Output the (x, y) coordinate of the center of the cell containing the given text.  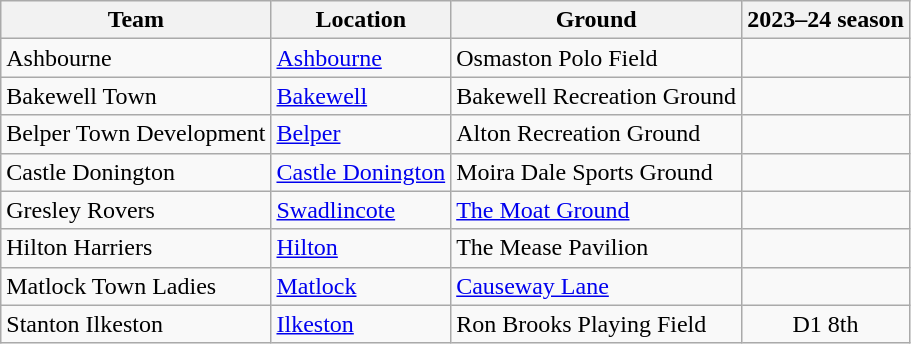
Osmaston Polo Field (596, 58)
Belper Town Development (136, 134)
Bakewell Recreation Ground (596, 96)
Ground (596, 20)
Stanton Ilkeston (136, 324)
Hilton Harriers (136, 248)
Ron Brooks Playing Field (596, 324)
The Moat Ground (596, 210)
The Mease Pavilion (596, 248)
Location (361, 20)
Belper (361, 134)
2023–24 season (826, 20)
Alton Recreation Ground (596, 134)
D1 8th (826, 324)
Hilton (361, 248)
Causeway Lane (596, 286)
Matlock Town Ladies (136, 286)
Ilkeston (361, 324)
Matlock (361, 286)
Moira Dale Sports Ground (596, 172)
Gresley Rovers (136, 210)
Bakewell (361, 96)
Team (136, 20)
Swadlincote (361, 210)
Bakewell Town (136, 96)
